Extract the (x, y) coordinate from the center of the cell holding the provided text.  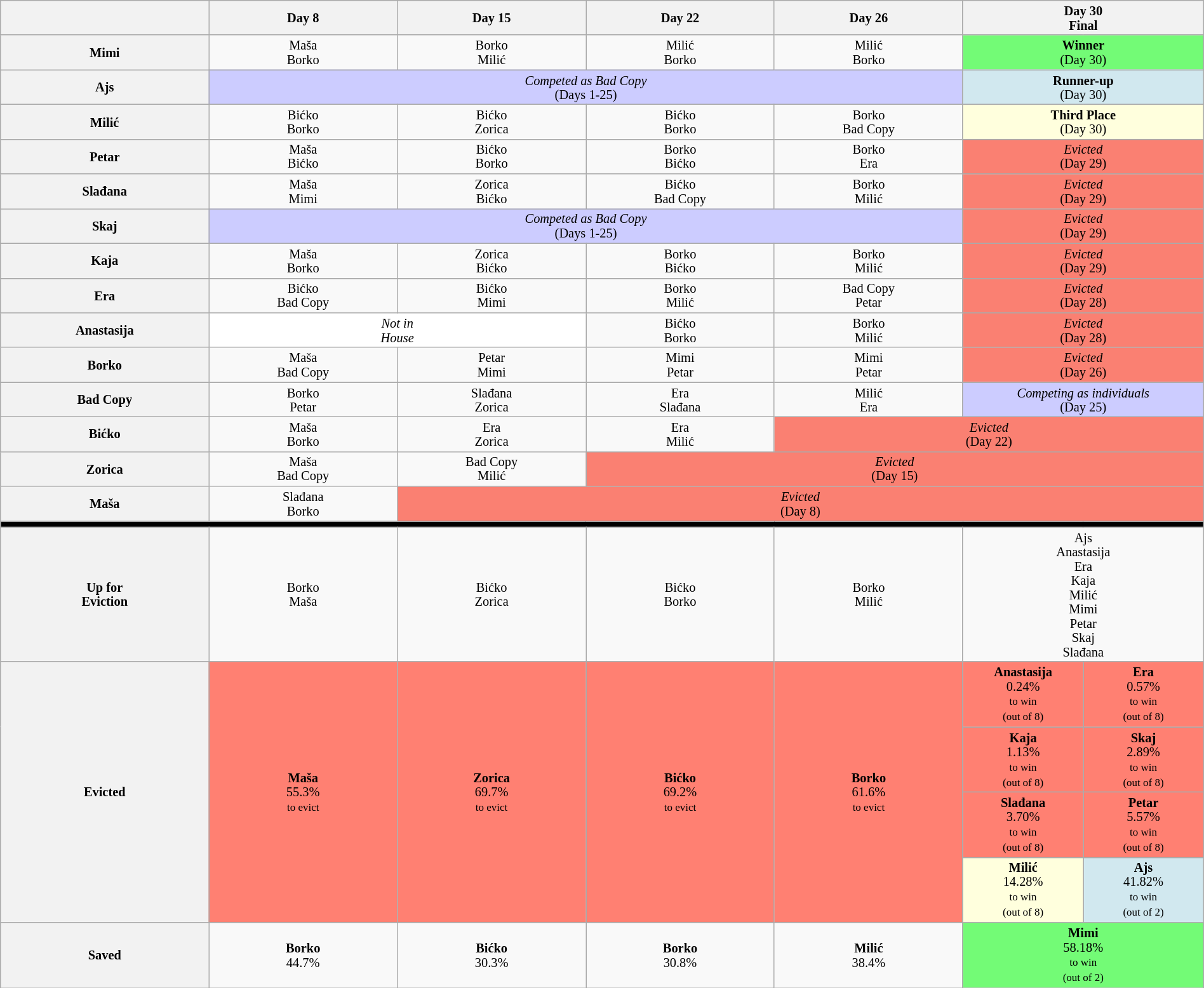
MašaBićko (304, 156)
Saved (105, 955)
Era (105, 296)
Ajs41.82%to win(out of 2) (1143, 890)
Bad Copy (105, 400)
Zorica69.7%to evict (492, 792)
Third Place(Day 30) (1083, 122)
Evicted(Day 26) (1083, 364)
Era0.57%to win(out of 8) (1143, 695)
Day 8 (304, 18)
BorkoPetar (304, 400)
Skaj2.89%to win(out of 8) (1143, 759)
Maša (105, 504)
Day 22 (681, 18)
EraMilić (681, 434)
Bićko30.3% (492, 955)
Milić14.28%to win(out of 8) (1022, 890)
Day 26 (869, 18)
SlađanaZorica (492, 400)
Petar (105, 156)
Day 15 (492, 18)
Bićko (105, 434)
Evicted(Day 22) (989, 434)
Slađana3.70%to win(out of 8) (1022, 824)
Maša55.3%to evict (304, 792)
Anastasija0.24%to win(out of 8) (1022, 695)
Milić38.4% (869, 955)
Anastasija (105, 330)
BorkoEra (869, 156)
BićkoMimi (492, 296)
Petar5.57%to win(out of 8) (1143, 824)
Borko44.7% (304, 955)
Bad CopyPetar (869, 296)
Borko30.8% (681, 955)
Evicted (105, 792)
Borko61.6%to evict (869, 792)
Competing as individuals(Day 25) (1083, 400)
BorkoBad Copy (869, 122)
Milić (105, 122)
Day 30Final (1083, 18)
MašaMimi (304, 192)
SlađanaBorko (304, 504)
PetarMimi (492, 364)
MilićEra (869, 400)
Up forEviction (105, 594)
Slađana (105, 192)
Zorica (105, 469)
Evicted(Day 15) (895, 469)
BorkoMaša (304, 594)
Kaja1.13%to win(out of 8) (1022, 759)
Runner-up(Day 30) (1083, 88)
Not inHouse (398, 330)
Evicted(Day 8) (801, 504)
Mimi58.18%to win(out of 2) (1083, 955)
EraZorica (492, 434)
Kaja (105, 260)
Winner(Day 30) (1083, 52)
Bićko69.2%to evict (681, 792)
Ajs (105, 88)
Skaj (105, 226)
EraSlađana (681, 400)
AjsAnastasijaEraKajaMilićMimiPetarSkajSlađana (1083, 594)
Borko (105, 364)
Mimi (105, 52)
Bad CopyMilić (492, 469)
